Extract the (X, Y) coordinate from the center of the cell holding the provided text.  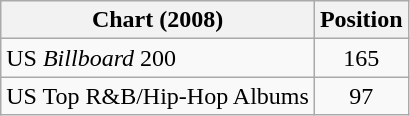
US Top R&B/Hip-Hop Albums (158, 96)
97 (361, 96)
165 (361, 58)
Position (361, 20)
US Billboard 200 (158, 58)
Chart (2008) (158, 20)
